Pinpoint the cell where the given text exists, returning its (x, y) midpoint coordinate. 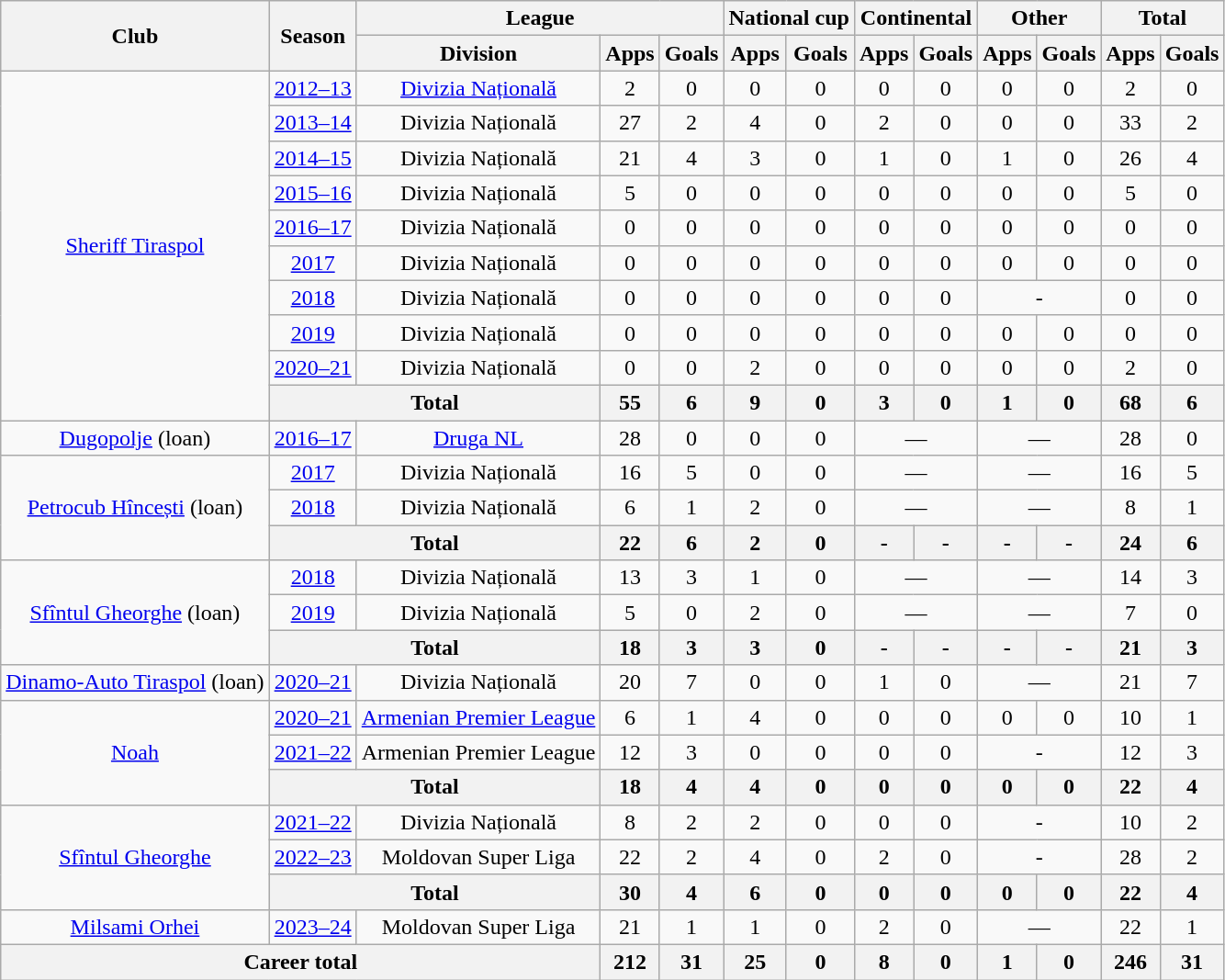
Dugopolje (loan) (135, 438)
Petrocub Hîncești (loan) (135, 508)
Continental (916, 18)
27 (630, 123)
2015–16 (312, 193)
246 (1130, 962)
Milsami Orhei (135, 927)
Sheriff Tiraspol (135, 246)
25 (755, 962)
55 (630, 402)
2013–14 (312, 123)
League (540, 18)
Noah (135, 752)
2023–24 (312, 927)
2022–23 (312, 857)
2014–15 (312, 158)
Other (1040, 18)
30 (630, 892)
Dinamo-Auto Tiraspol (loan) (135, 682)
33 (1130, 123)
National cup (789, 18)
Club (135, 36)
Sfîntul Gheorghe (135, 857)
212 (630, 962)
Druga NL (478, 438)
26 (1130, 158)
13 (630, 578)
24 (1130, 543)
20 (630, 682)
Season (312, 36)
2012–13 (312, 88)
Sfîntul Gheorghe (loan) (135, 613)
14 (1130, 578)
Career total (301, 962)
68 (1130, 402)
9 (755, 402)
Division (478, 53)
